Detect which cell encompasses the target text, then output its [x, y] center coordinate. 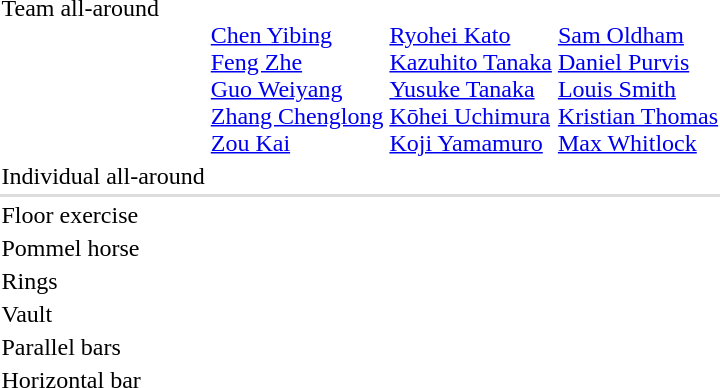
Floor exercise [103, 215]
Vault [103, 314]
Individual all-around [103, 176]
Rings [103, 281]
Parallel bars [103, 347]
Pommel horse [103, 248]
